For the text-containing cell, return its midpoint in [X, Y] coordinate format. 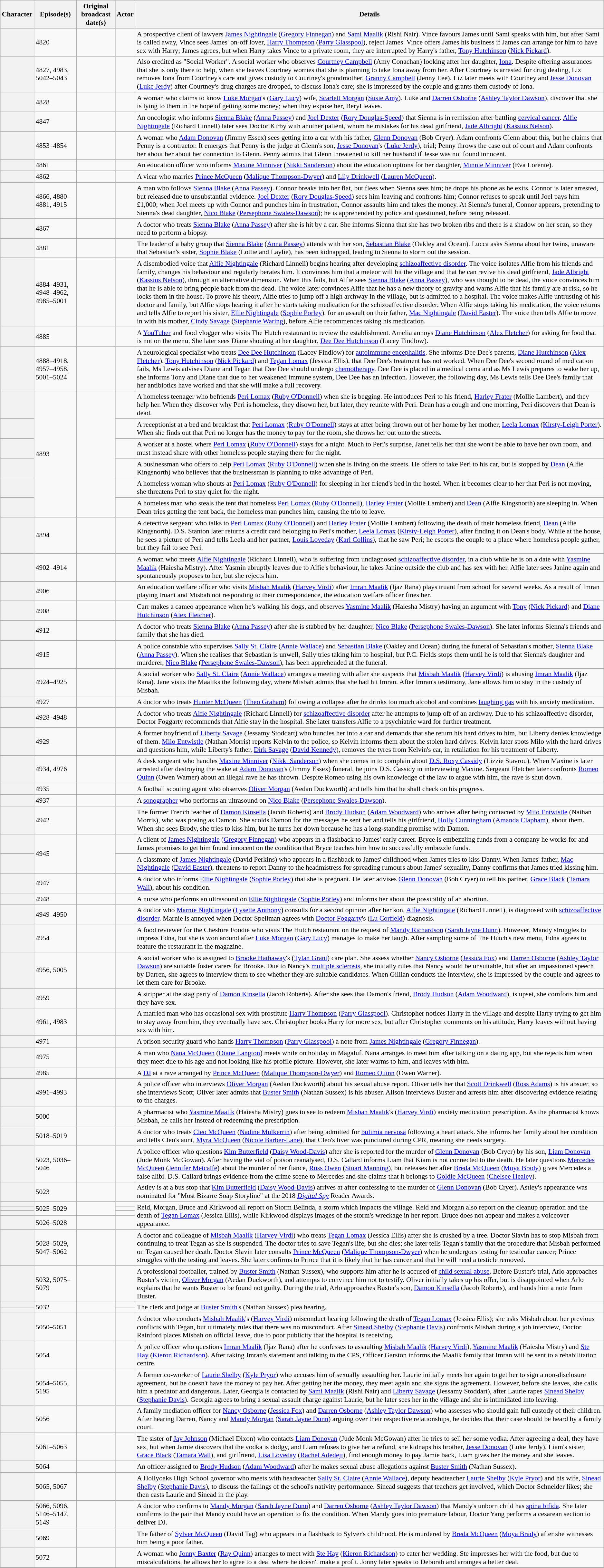
Character [17, 14]
An education officer who informs Maxine Minniver (Nikki Sanderson) about the education options for her daughter, Minnie Minniver (Eva Lorente). [369, 165]
4948 [55, 899]
4935 [55, 789]
Episode(s) [55, 14]
5061–5063 [55, 1447]
Original broadcast date(s) [96, 14]
5000 [55, 1116]
5023 [55, 1192]
4894 [55, 535]
Actor [125, 14]
4885 [55, 337]
A football scouting agent who observes Oliver Morgan (Aedan Duckworth) and tells him that he shall check on his progress. [369, 789]
4961, 4983 [55, 1022]
4888–4918, 4957–4958, 5001–5024 [55, 369]
4861 [55, 165]
5072 [55, 1558]
4945 [55, 854]
4949–4950 [55, 914]
5023, 5036–5046 [55, 1164]
4928–4948 [55, 718]
4934, 4976 [55, 769]
5032 [55, 1307]
5069 [55, 1538]
4959 [55, 998]
5065, 5067 [55, 1486]
4947 [55, 883]
4937 [55, 800]
4985 [55, 1073]
4881 [55, 248]
4971 [55, 1042]
4956, 5005 [55, 970]
4924–4925 [55, 682]
5026–5028 [55, 1223]
4853–4854 [55, 146]
A nurse who performs an ultrasound on Ellie Nightingale (Sophie Porley) and informs her about the possibility of an abortion. [369, 899]
5054–5055, 5195 [55, 1387]
4902–4914 [55, 568]
5032, 5075–5079 [55, 1284]
4991–4993 [55, 1093]
4884–4931, 4948–4962, 4985–5001 [55, 292]
4975 [55, 1057]
4929 [55, 741]
4912 [55, 631]
An officer assigned to Brody Hudson (Adam Woodward) after he makes sexual abuse allegations against Buster Smith (Nathan Sussex). [369, 1467]
Details [369, 14]
4915 [55, 655]
A DJ at a rave arranged by Prince McQueen (Malique Thompson-Dwyer) and Romeo Quinn (Owen Warner). [369, 1073]
4847 [55, 122]
4828 [55, 102]
5018–5019 [55, 1136]
4927 [55, 702]
A vicar who marries Prince McQueen (Malique Thompson-Dwyer) and Lily Drinkwell (Lauren McQueen). [369, 177]
4862 [55, 177]
A sonographer who performs an ultrasound on Nico Blake (Persephone Swales-Dawson). [369, 800]
4827, 4983, 5042–5043 [55, 74]
5054 [55, 1355]
5064 [55, 1467]
4906 [55, 591]
5025–5029 [55, 1209]
5050–5051 [55, 1327]
5066, 5096, 5146–5147, 5149 [55, 1515]
5056 [55, 1419]
4866, 4880–4881, 4915 [55, 201]
5028–5029, 5047–5062 [55, 1248]
4954 [55, 939]
The clerk and judge at Buster Smith's (Nathan Sussex) plea hearing. [369, 1307]
4893 [55, 454]
4867 [55, 229]
4942 [55, 820]
4908 [55, 611]
4820 [55, 43]
A prison security guard who hands Harry Thompson (Parry Glasspool) a note from James Nightingale (Gregory Finnegan). [369, 1042]
